Pinpoint the cell where the given text exists, returning its (X, Y) midpoint coordinate. 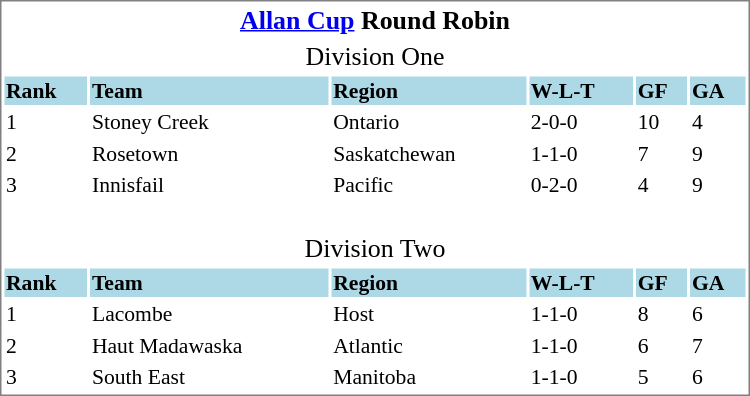
Pacific (430, 185)
Ontario (430, 122)
South East (209, 377)
10 (662, 122)
Innisfail (209, 185)
Division Two (374, 234)
Manitoba (430, 377)
8 (662, 314)
Allan Cup Round Robin (374, 20)
5 (662, 377)
Haut Madawaska (209, 346)
Stoney Creek (209, 122)
Rosetown (209, 154)
Lacombe (209, 314)
2-0-0 (581, 122)
0-2-0 (581, 185)
Division One (374, 56)
Saskatchewan (430, 154)
Host (430, 314)
Atlantic (430, 346)
